Provide the [x, y] coordinate of the cell's center where the given text is located.  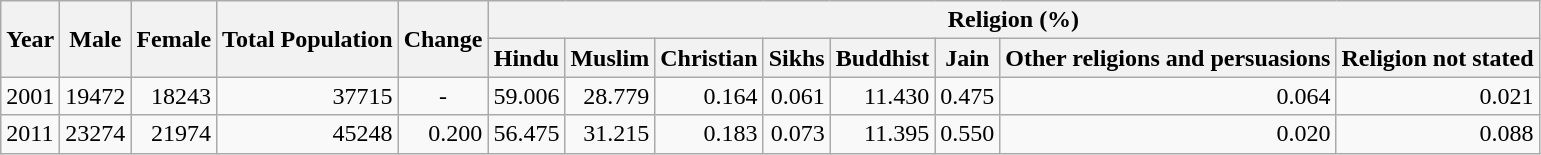
59.006 [526, 96]
Christian [709, 58]
Male [96, 39]
31.215 [610, 134]
0.073 [796, 134]
0.164 [709, 96]
19472 [96, 96]
0.020 [1168, 134]
Buddhist [882, 58]
23274 [96, 134]
11.395 [882, 134]
28.779 [610, 96]
0.200 [443, 134]
2001 [30, 96]
Female [174, 39]
56.475 [526, 134]
37715 [308, 96]
Year [30, 39]
Total Population [308, 39]
2011 [30, 134]
Change [443, 39]
21974 [174, 134]
0.064 [1168, 96]
Religion (%) [1014, 20]
Sikhs [796, 58]
11.430 [882, 96]
Religion not stated [1438, 58]
0.183 [709, 134]
Hindu [526, 58]
Jain [968, 58]
Muslim [610, 58]
0.475 [968, 96]
18243 [174, 96]
0.550 [968, 134]
- [443, 96]
0.061 [796, 96]
45248 [308, 134]
Other religions and persuasions [1168, 58]
0.021 [1438, 96]
0.088 [1438, 134]
